Return (X, Y) of the center of cell containing provided text 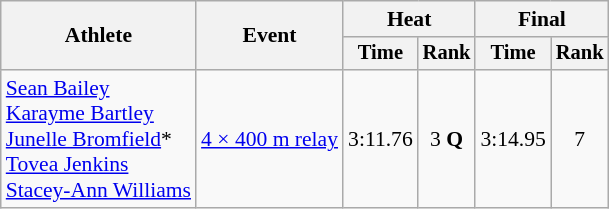
3:14.95 (512, 139)
3:11.76 (380, 139)
Athlete (98, 36)
Event (270, 36)
7 (580, 139)
4 × 400 m relay (270, 139)
3 Q (447, 139)
Final (542, 19)
Sean BaileyKarayme BartleyJunelle Bromfield*Tovea JenkinsStacey-Ann Williams (98, 139)
Heat (409, 19)
